Output the (x, y) coordinate of the center of the cell containing the given text.  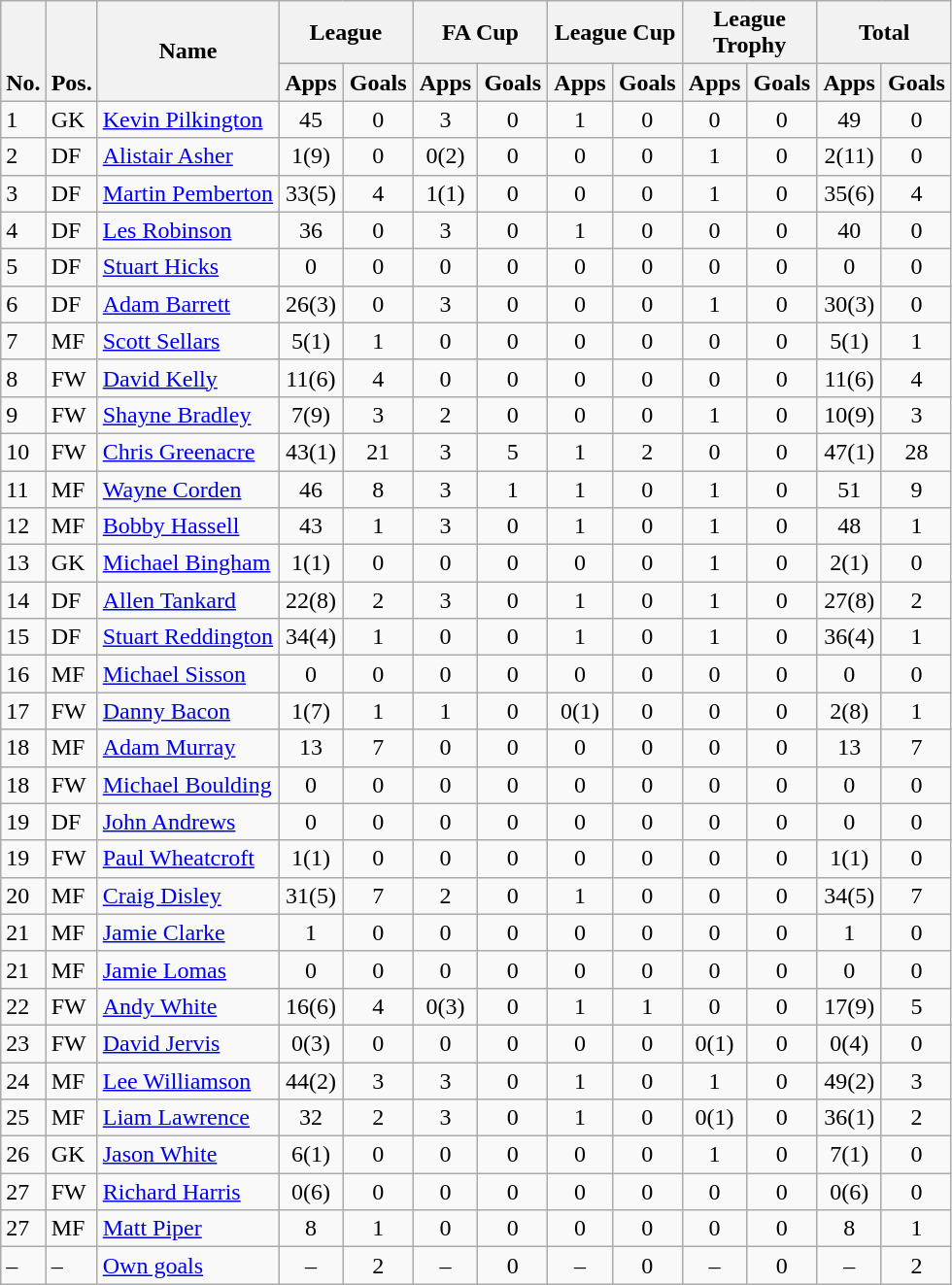
26 (23, 1155)
John Andrews (187, 822)
2(8) (849, 711)
36 (311, 230)
32 (311, 1118)
2(11) (849, 156)
Kevin Pilkington (187, 119)
10 (23, 452)
Alistair Asher (187, 156)
28 (916, 452)
23 (23, 1043)
17(9) (849, 1006)
David Jervis (187, 1043)
Name (187, 51)
Richard Harris (187, 1192)
Liam Lawrence (187, 1118)
34(4) (311, 637)
11 (23, 489)
31(5) (311, 896)
43(1) (311, 452)
Paul Wheatcroft (187, 859)
Pos. (72, 51)
0(4) (849, 1043)
24 (23, 1081)
17 (23, 711)
League Cup (616, 33)
1(7) (311, 711)
Michael Bingham (187, 563)
26(3) (311, 304)
10(9) (849, 415)
27(8) (849, 600)
League (346, 33)
6 (23, 304)
30(3) (849, 304)
Allen Tankard (187, 600)
33(5) (311, 193)
48 (849, 526)
20 (23, 896)
Matt Piper (187, 1229)
22 (23, 1006)
Chris Greenacre (187, 452)
44(2) (311, 1081)
49 (849, 119)
46 (311, 489)
25 (23, 1118)
49(2) (849, 1081)
12 (23, 526)
Bobby Hassell (187, 526)
League Trophy (750, 33)
51 (849, 489)
FA Cup (480, 33)
Jamie Clarke (187, 932)
Martin Pemberton (187, 193)
47(1) (849, 452)
David Kelly (187, 378)
1(9) (311, 156)
Les Robinson (187, 230)
Own goals (187, 1266)
35(6) (849, 193)
36(1) (849, 1118)
Scott Sellars (187, 341)
Lee Williamson (187, 1081)
36(4) (849, 637)
Michael Sisson (187, 674)
Wayne Corden (187, 489)
Total (884, 33)
Stuart Hicks (187, 267)
0(2) (445, 156)
Jason White (187, 1155)
Adam Murray (187, 748)
2(1) (849, 563)
Adam Barrett (187, 304)
Craig Disley (187, 896)
7(1) (849, 1155)
Andy White (187, 1006)
45 (311, 119)
Michael Boulding (187, 785)
40 (849, 230)
16(6) (311, 1006)
Danny Bacon (187, 711)
Jamie Lomas (187, 969)
14 (23, 600)
15 (23, 637)
43 (311, 526)
22(8) (311, 600)
6(1) (311, 1155)
16 (23, 674)
Shayne Bradley (187, 415)
Stuart Reddington (187, 637)
No. (23, 51)
7(9) (311, 415)
34(5) (849, 896)
